Capture the cell that displays the provided text and extract its [x, y] central coordinate. 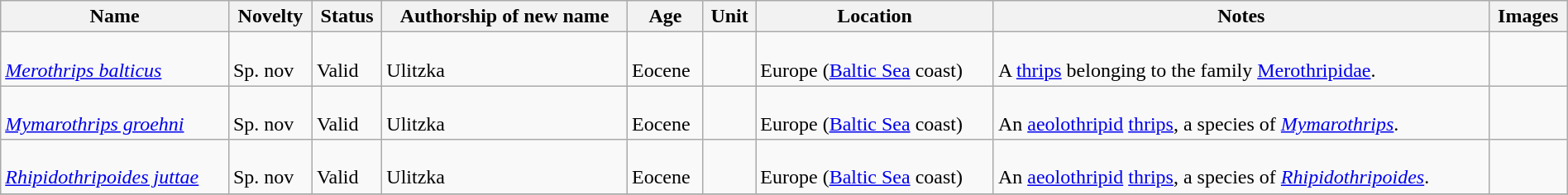
Age [666, 17]
Notes [1241, 17]
An aeolothripid thrips, a species of Mymarothrips. [1241, 112]
Images [1528, 17]
Mymarothrips groehni [115, 112]
Status [347, 17]
A thrips belonging to the family Merothripidae. [1241, 59]
Unit [729, 17]
Name [115, 17]
Location [875, 17]
Rhipidothripoides juttae [115, 167]
Merothrips balticus [115, 59]
Authorship of new name [504, 17]
An aeolothripid thrips, a species of Rhipidothripoides. [1241, 167]
Novelty [270, 17]
